Return (X, Y) of the center of cell containing provided text 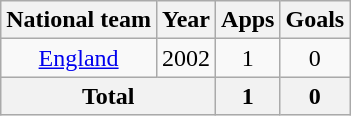
England (79, 58)
2002 (186, 58)
Total (108, 96)
Goals (315, 20)
Apps (248, 20)
Year (186, 20)
National team (79, 20)
